Scan for the cell matching the given text and deliver its [X, Y] coordinate at center. 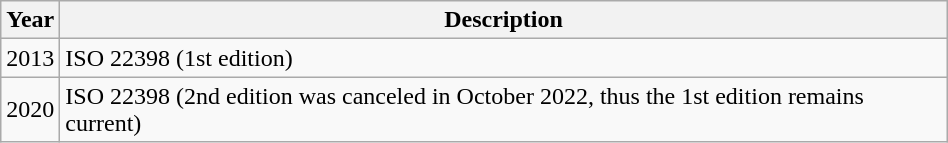
Year [30, 20]
Description [504, 20]
ISO 22398 (1st edition) [504, 58]
2013 [30, 58]
ISO 22398 (2nd edition was canceled in October 2022, thus the 1st edition remains current) [504, 110]
2020 [30, 110]
